Scan for the cell matching the given text and deliver its (X, Y) coordinate at center. 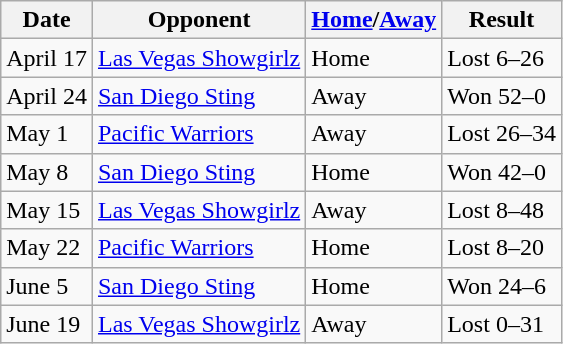
May 22 (47, 248)
Date (47, 20)
Result (502, 20)
Lost 6–26 (502, 58)
May 15 (47, 210)
Won 42–0 (502, 172)
May 8 (47, 172)
Lost 0–31 (502, 324)
May 1 (47, 134)
Lost 8–48 (502, 210)
Lost 26–34 (502, 134)
Home/Away (374, 20)
April 24 (47, 96)
Won 52–0 (502, 96)
April 17 (47, 58)
June 5 (47, 286)
June 19 (47, 324)
Opponent (198, 20)
Lost 8–20 (502, 248)
Won 24–6 (502, 286)
